Locate the cell with the specified text and output its (X, Y) center coordinate. 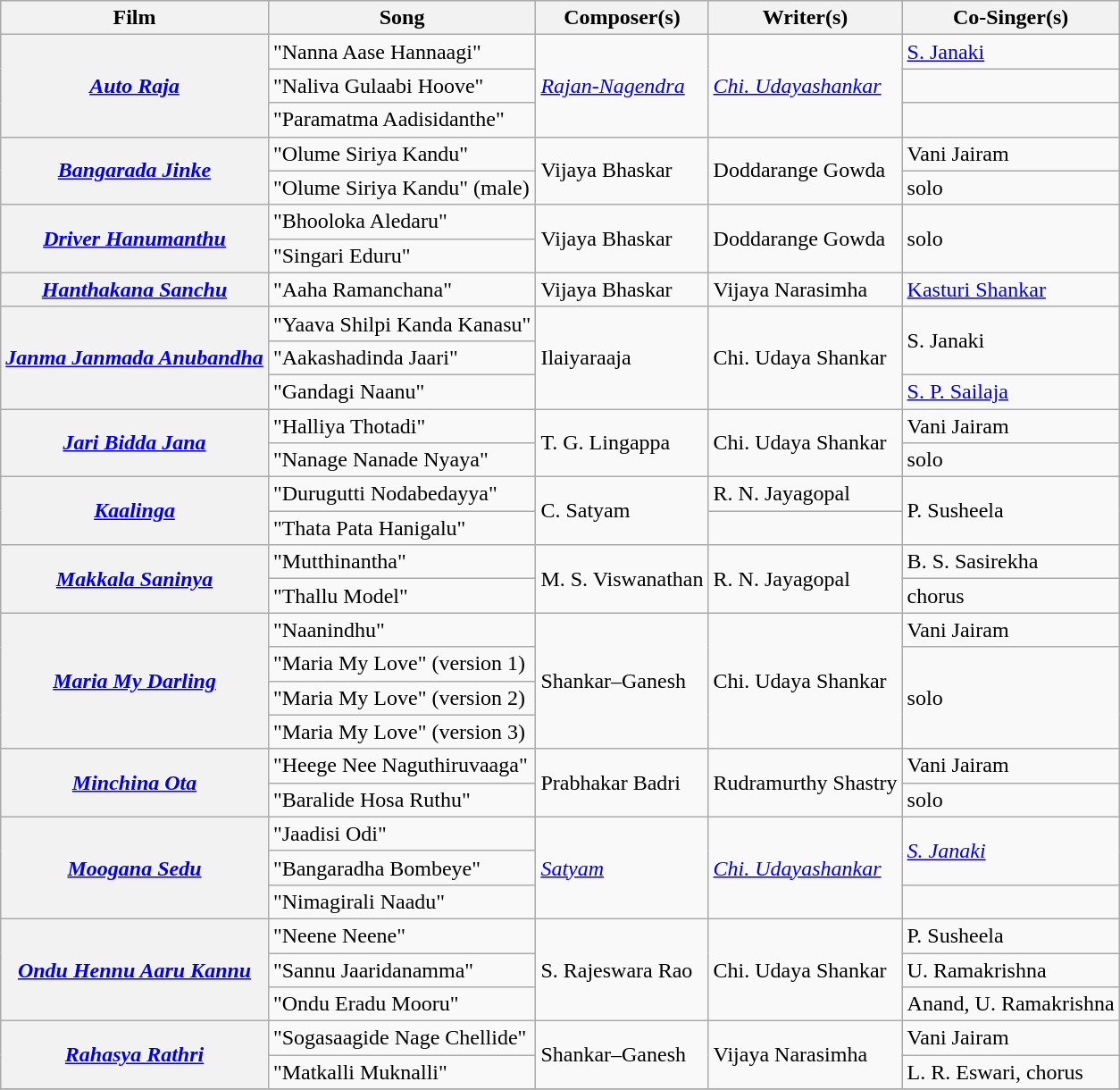
"Jaadisi Odi" (402, 834)
"Yaava Shilpi Kanda Kanasu" (402, 323)
"Matkalli Muknalli" (402, 1072)
Kaalinga (135, 511)
M. S. Viswanathan (622, 579)
Ondu Hennu Aaru Kannu (135, 969)
"Nanna Aase Hannaagi" (402, 52)
"Durugutti Nodabedayya" (402, 494)
"Naliva Gulaabi Hoove" (402, 86)
"Baralide Hosa Ruthu" (402, 800)
Maria My Darling (135, 681)
"Paramatma Aadisidanthe" (402, 120)
Bangarada Jinke (135, 171)
Song (402, 18)
"Bhooloka Aledaru" (402, 222)
T. G. Lingappa (622, 443)
Anand, U. Ramakrishna (1011, 1004)
Writer(s) (806, 18)
Ilaiyaraaja (622, 357)
"Aaha Ramanchana" (402, 289)
"Bangaradha Bombeye" (402, 868)
S. P. Sailaja (1011, 391)
Film (135, 18)
"Heege Nee Naguthiruvaaga" (402, 766)
B. S. Sasirekha (1011, 562)
Janma Janmada Anubandha (135, 357)
"Mutthinantha" (402, 562)
"Sannu Jaaridanamma" (402, 969)
L. R. Eswari, chorus (1011, 1072)
Jari Bidda Jana (135, 443)
U. Ramakrishna (1011, 969)
"Olume Siriya Kandu" (402, 154)
Kasturi Shankar (1011, 289)
Satyam (622, 868)
"Maria My Love" (version 3) (402, 732)
"Nanage Nanade Nyaya" (402, 460)
Auto Raja (135, 86)
S. Rajeswara Rao (622, 969)
"Naanindhu" (402, 630)
Rahasya Rathri (135, 1055)
chorus (1011, 596)
Prabhakar Badri (622, 783)
"Ondu Eradu Mooru" (402, 1004)
Hanthakana Sanchu (135, 289)
Moogana Sedu (135, 868)
Co-Singer(s) (1011, 18)
"Nimagirali Naadu" (402, 901)
"Sogasaagide Nage Chellide" (402, 1038)
"Halliya Thotadi" (402, 426)
Rudramurthy Shastry (806, 783)
C. Satyam (622, 511)
"Thata Pata Hanigalu" (402, 528)
"Aakashadinda Jaari" (402, 357)
Composer(s) (622, 18)
Minchina Ota (135, 783)
"Maria My Love" (version 2) (402, 698)
"Neene Neene" (402, 935)
"Thallu Model" (402, 596)
"Maria My Love" (version 1) (402, 664)
"Gandagi Naanu" (402, 391)
Driver Hanumanthu (135, 239)
Makkala Saninya (135, 579)
"Singari Eduru" (402, 256)
Rajan-Nagendra (622, 86)
"Olume Siriya Kandu" (male) (402, 188)
